Scan for the cell matching the given text and deliver its [X, Y] coordinate at center. 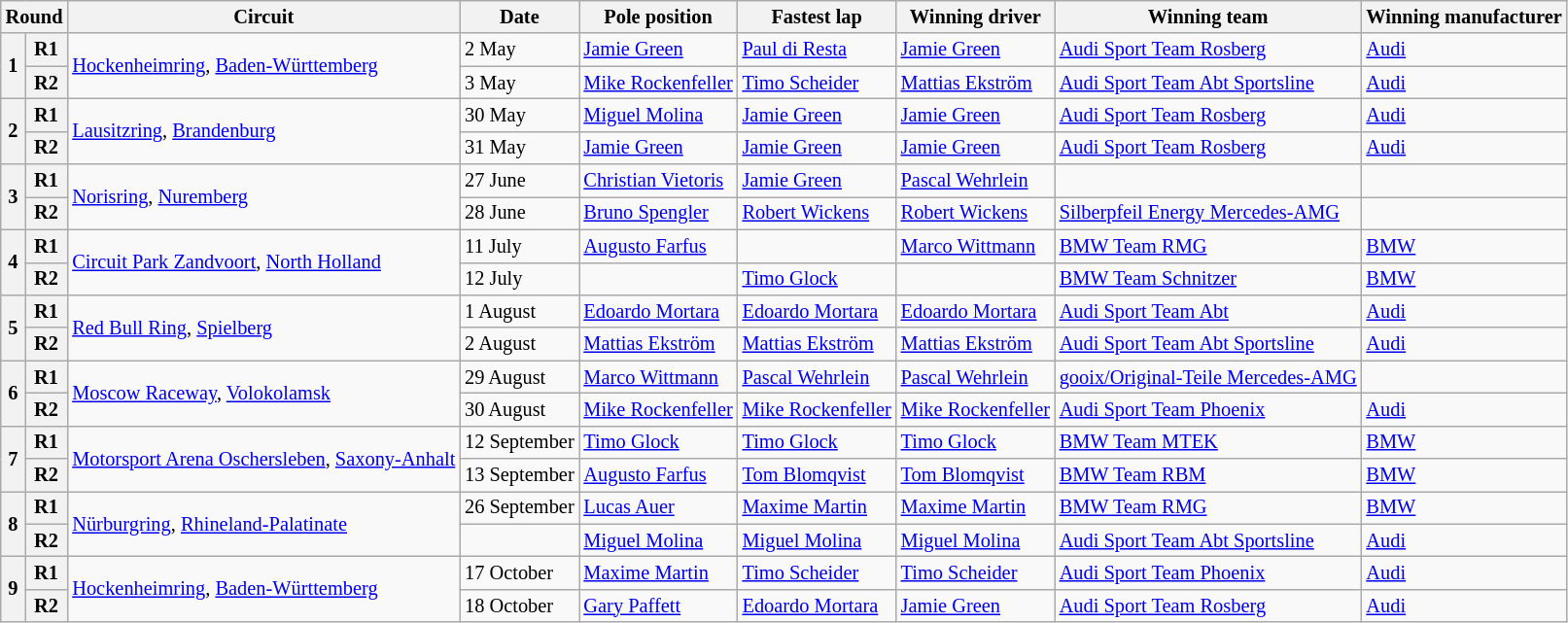
Circuit [263, 17]
Round [35, 17]
Pole position [659, 17]
Red Bull Ring, Spielberg [263, 327]
Lausitzring, Brandenburg [263, 130]
13 September [519, 475]
4 [14, 262]
29 August [519, 377]
Silberpfeil Energy Mercedes-AMG [1208, 213]
7 [14, 459]
1 August [519, 311]
Winning driver [976, 17]
1 [14, 66]
26 September [519, 507]
30 August [519, 409]
Motorsport Arena Oschersleben, Saxony-Anhalt [263, 459]
2 May [519, 50]
Date [519, 17]
30 May [519, 115]
12 September [519, 442]
Norisring, Nuremberg [263, 196]
18 October [519, 606]
3 [14, 196]
8 [14, 523]
Winning manufacturer [1464, 17]
BMW Team MTEK [1208, 442]
Bruno Spengler [659, 213]
27 June [519, 181]
17 October [519, 572]
12 July [519, 279]
31 May [519, 148]
Paul di Resta [817, 50]
Nürburgring, Rhineland-Palatinate [263, 523]
3 May [519, 83]
Moscow Raceway, Volokolamsk [263, 393]
Audi Sport Team Abt [1208, 311]
2 [14, 130]
Lucas Auer [659, 507]
BMW Team Schnitzer [1208, 279]
28 June [519, 213]
11 July [519, 246]
5 [14, 327]
BMW Team RBM [1208, 475]
2 August [519, 344]
Circuit Park Zandvoort, North Holland [263, 262]
Christian Vietoris [659, 181]
Fastest lap [817, 17]
9 [14, 589]
6 [14, 393]
gooix/Original-Teile Mercedes-AMG [1208, 377]
Winning team [1208, 17]
Gary Paffett [659, 606]
